Extract the (x, y) coordinate from the center of the cell holding the provided text.  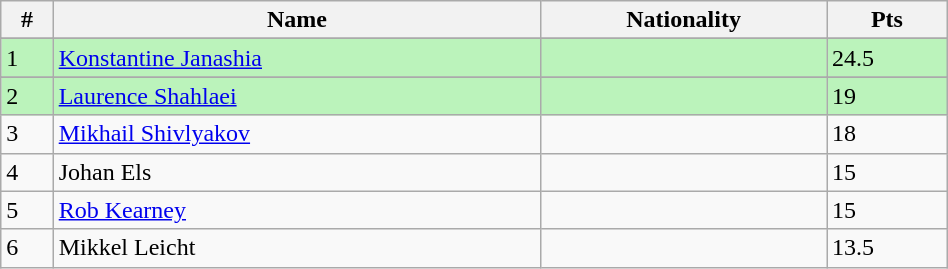
Konstantine Janashia (296, 58)
Pts (888, 20)
3 (27, 134)
13.5 (888, 248)
6 (27, 248)
Rob Kearney (296, 210)
Mikkel Leicht (296, 248)
4 (27, 172)
Nationality (684, 20)
2 (27, 96)
19 (888, 96)
# (27, 20)
24.5 (888, 58)
1 (27, 58)
5 (27, 210)
Name (296, 20)
Mikhail Shivlyakov (296, 134)
18 (888, 134)
Laurence Shahlaei (296, 96)
Johan Els (296, 172)
